Identify which cell holds the provided text, then report its [X, Y] central coordinate. 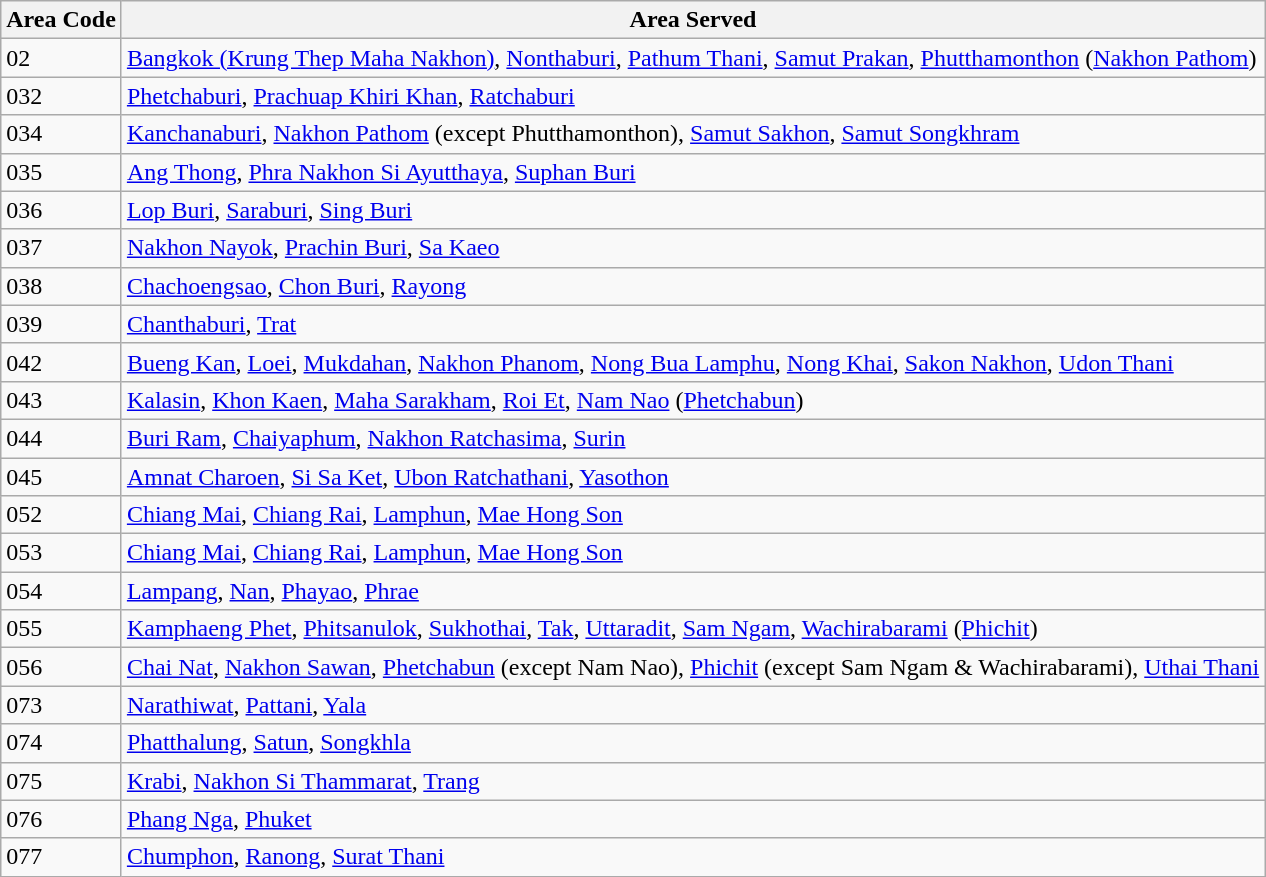
Krabi, Nakhon Si Thammarat, Trang [692, 781]
Chachoengsao, Chon Buri, Rayong [692, 286]
076 [62, 819]
042 [62, 362]
035 [62, 172]
Nakhon Nayok, Prachin Buri, Sa Kaeo [692, 248]
075 [62, 781]
077 [62, 857]
Kalasin, Khon Kaen, Maha Sarakham, Roi Et, Nam Nao (Phetchabun) [692, 400]
037 [62, 248]
073 [62, 705]
053 [62, 553]
Bangkok (Krung Thep Maha Nakhon), Nonthaburi, Pathum Thani, Samut Prakan, Phutthamonthon (Nakhon Pathom) [692, 58]
034 [62, 134]
045 [62, 477]
Lampang, Nan, Phayao, Phrae [692, 591]
Chai Nat, Nakhon Sawan, Phetchabun (except Nam Nao), Phichit (except Sam Ngam & Wachirabarami), Uthai Thani [692, 667]
Narathiwat, Pattani, Yala [692, 705]
Ang Thong, Phra Nakhon Si Ayutthaya, Suphan Buri [692, 172]
054 [62, 591]
074 [62, 743]
055 [62, 629]
Kamphaeng Phet, Phitsanulok, Sukhothai, Tak, Uttaradit, Sam Ngam, Wachirabarami (Phichit) [692, 629]
Buri Ram, Chaiyaphum, Nakhon Ratchasima, Surin [692, 438]
052 [62, 515]
Bueng Kan, Loei, Mukdahan, Nakhon Phanom, Nong Bua Lamphu, Nong Khai, Sakon Nakhon, Udon Thani [692, 362]
Chumphon, Ranong, Surat Thani [692, 857]
032 [62, 96]
Area Code [62, 20]
Area Served [692, 20]
Chanthaburi, Trat [692, 324]
Amnat Charoen, Si Sa Ket, Ubon Ratchathani, Yasothon [692, 477]
Phatthalung, Satun, Songkhla [692, 743]
02 [62, 58]
038 [62, 286]
036 [62, 210]
044 [62, 438]
Lop Buri, Saraburi, Sing Buri [692, 210]
Phang Nga, Phuket [692, 819]
039 [62, 324]
043 [62, 400]
Kanchanaburi, Nakhon Pathom (except Phutthamonthon), Samut Sakhon, Samut Songkhram [692, 134]
Phetchaburi, Prachuap Khiri Khan, Ratchaburi [692, 96]
056 [62, 667]
